Pinpoint the cell where the given text exists, returning its [x, y] midpoint coordinate. 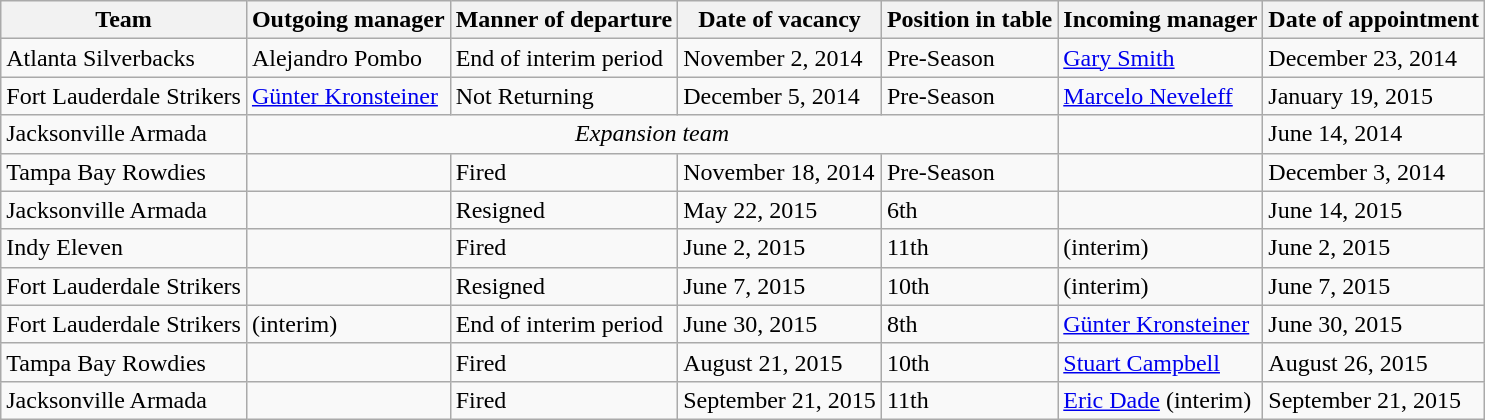
June 14, 2014 [1374, 134]
Stuart Campbell [1160, 362]
6th [969, 210]
Atlanta Silverbacks [124, 58]
Incoming manager [1160, 20]
Eric Dade (interim) [1160, 400]
Position in table [969, 20]
Not Returning [564, 96]
November 18, 2014 [780, 172]
December 5, 2014 [780, 96]
Outgoing manager [348, 20]
Expansion team [652, 134]
Date of appointment [1374, 20]
Date of vacancy [780, 20]
December 23, 2014 [1374, 58]
May 22, 2015 [780, 210]
8th [969, 324]
January 19, 2015 [1374, 96]
August 26, 2015 [1374, 362]
Team [124, 20]
November 2, 2014 [780, 58]
Gary Smith [1160, 58]
Marcelo Neveleff [1160, 96]
June 14, 2015 [1374, 210]
Manner of departure [564, 20]
Alejandro Pombo [348, 58]
August 21, 2015 [780, 362]
December 3, 2014 [1374, 172]
Indy Eleven [124, 248]
